Identify which cell holds the provided text, then report its (x, y) central coordinate. 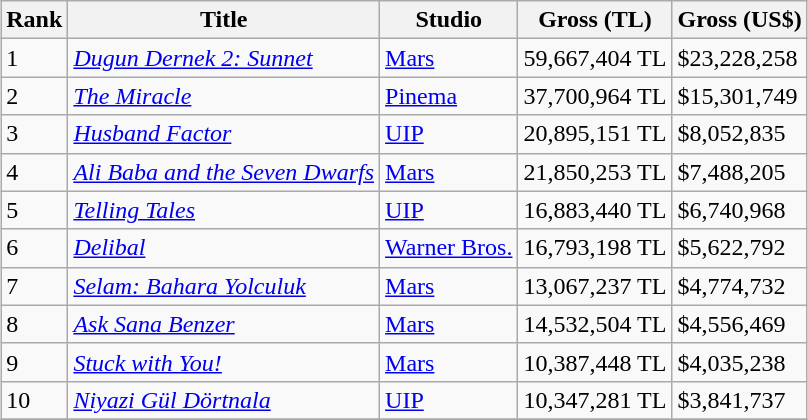
1 (34, 58)
5 (34, 210)
$15,301,749 (740, 96)
Pinema (449, 96)
10,387,448 TL (595, 362)
10 (34, 400)
6 (34, 248)
7 (34, 286)
2 (34, 96)
Stuck with You! (224, 362)
13,067,237 TL (595, 286)
Husband Factor (224, 134)
3 (34, 134)
37,700,964 TL (595, 96)
9 (34, 362)
Title (224, 20)
$7,488,205 (740, 172)
$5,622,792 (740, 248)
$23,228,258 (740, 58)
4 (34, 172)
16,883,440 TL (595, 210)
Warner Bros. (449, 248)
Gross (US$) (740, 20)
Delibal (224, 248)
14,532,504 TL (595, 324)
Ali Baba and the Seven Dwarfs (224, 172)
$4,556,469 (740, 324)
16,793,198 TL (595, 248)
$6,740,968 (740, 210)
8 (34, 324)
$4,035,238 (740, 362)
21,850,253 TL (595, 172)
59,667,404 TL (595, 58)
Gross (TL) (595, 20)
$8,052,835 (740, 134)
Telling Tales (224, 210)
20,895,151 TL (595, 134)
Niyazi Gül Dörtnala (224, 400)
Selam: Bahara Yolculuk (224, 286)
$3,841,737 (740, 400)
$4,774,732 (740, 286)
The Miracle (224, 96)
Studio (449, 20)
10,347,281 TL (595, 400)
Ask Sana Benzer (224, 324)
Dugun Dernek 2: Sunnet (224, 58)
Rank (34, 20)
